Detect which cell encompasses the target text, then output its [x, y] center coordinate. 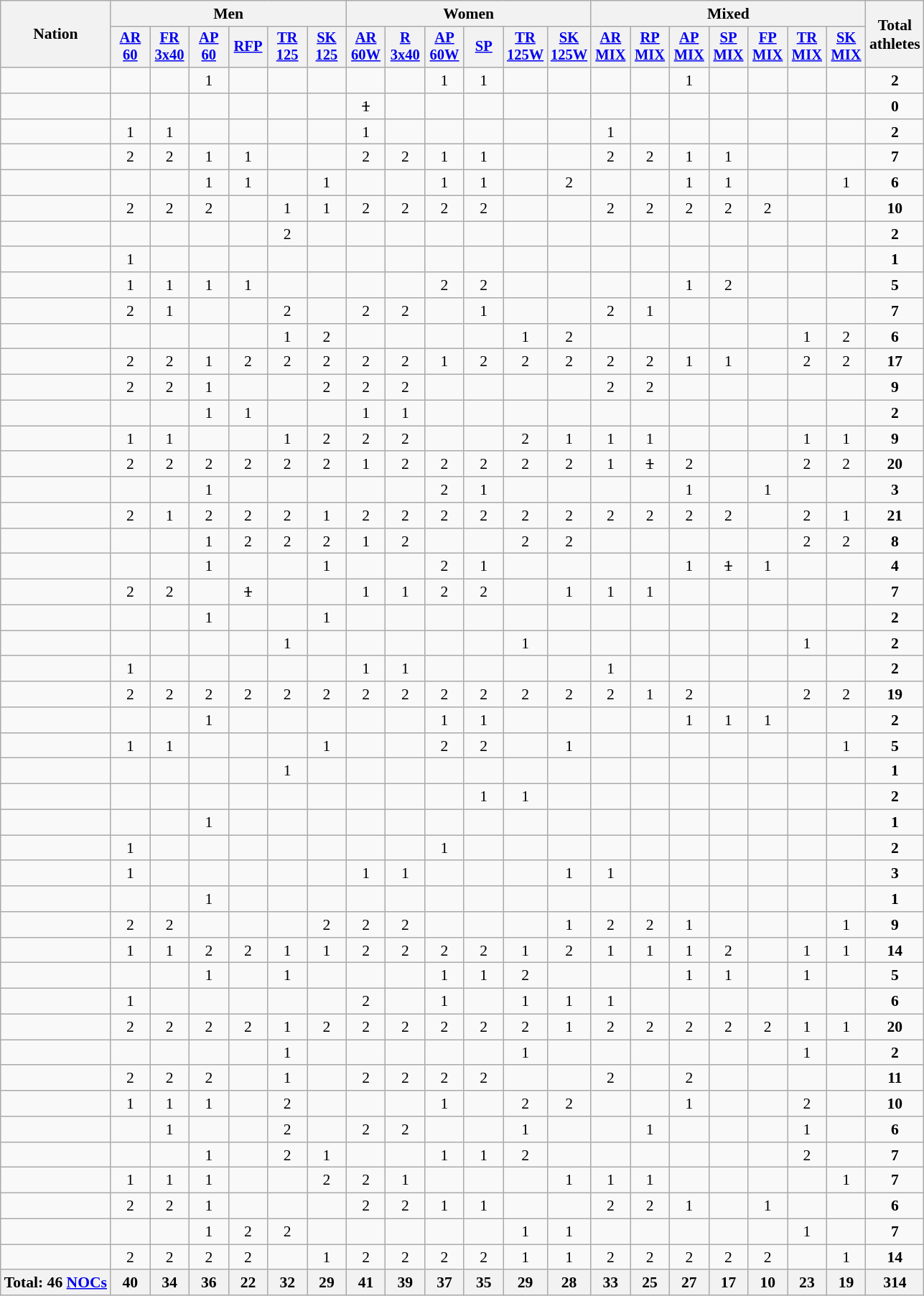
28 [569, 1283]
40 [131, 1283]
34 [169, 1283]
RFP [248, 47]
AR 60W [366, 47]
25 [650, 1283]
R 3x40 [405, 47]
SK 125 [327, 47]
8 [895, 541]
AP MIX [689, 47]
35 [484, 1283]
36 [208, 1283]
Total: 46 NOCs [56, 1283]
41 [366, 1283]
37 [445, 1283]
11 [895, 1078]
FP MIX [768, 47]
4 [895, 567]
21 [895, 516]
FR 3x40 [169, 47]
TR 125 [287, 47]
TR MIX [807, 47]
AR 60 [131, 47]
TR 125W [526, 47]
32 [287, 1283]
SK MIX [846, 47]
Mixed [728, 14]
SP MIX [728, 47]
AR MIX [610, 47]
SK 125W [569, 47]
Women [468, 14]
SP [484, 47]
33 [610, 1283]
RP MIX [650, 47]
0 [895, 106]
Nation [56, 34]
AP 60W [445, 47]
AP 60 [208, 47]
Men [228, 14]
27 [689, 1283]
314 [895, 1283]
Totalathletes [895, 34]
39 [405, 1283]
22 [248, 1283]
23 [807, 1283]
